Return the (X, Y) coordinate for the center point of the cell that contains the specified text.  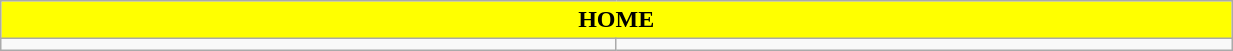
HOME (616, 20)
